Output the [x, y] coordinate of the center of the cell containing the given text.  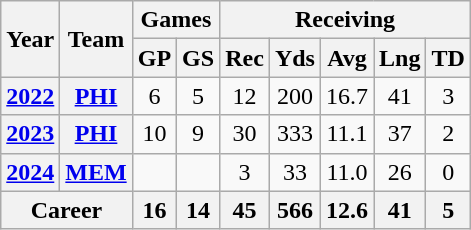
9 [198, 134]
2024 [30, 172]
30 [245, 134]
0 [448, 172]
26 [400, 172]
45 [245, 210]
Avg [346, 58]
Team [96, 39]
Rec [245, 58]
GP [154, 58]
11.0 [346, 172]
6 [154, 96]
Yds [294, 58]
2023 [30, 134]
2 [448, 134]
MEM [96, 172]
566 [294, 210]
10 [154, 134]
333 [294, 134]
16.7 [346, 96]
16 [154, 210]
2022 [30, 96]
11.1 [346, 134]
37 [400, 134]
Career [66, 210]
14 [198, 210]
Lng [400, 58]
12 [245, 96]
200 [294, 96]
33 [294, 172]
Year [30, 39]
12.6 [346, 210]
Receiving [346, 20]
Games [176, 20]
TD [448, 58]
GS [198, 58]
